Provide the (x, y) coordinate of the cell's center where the given text is located.  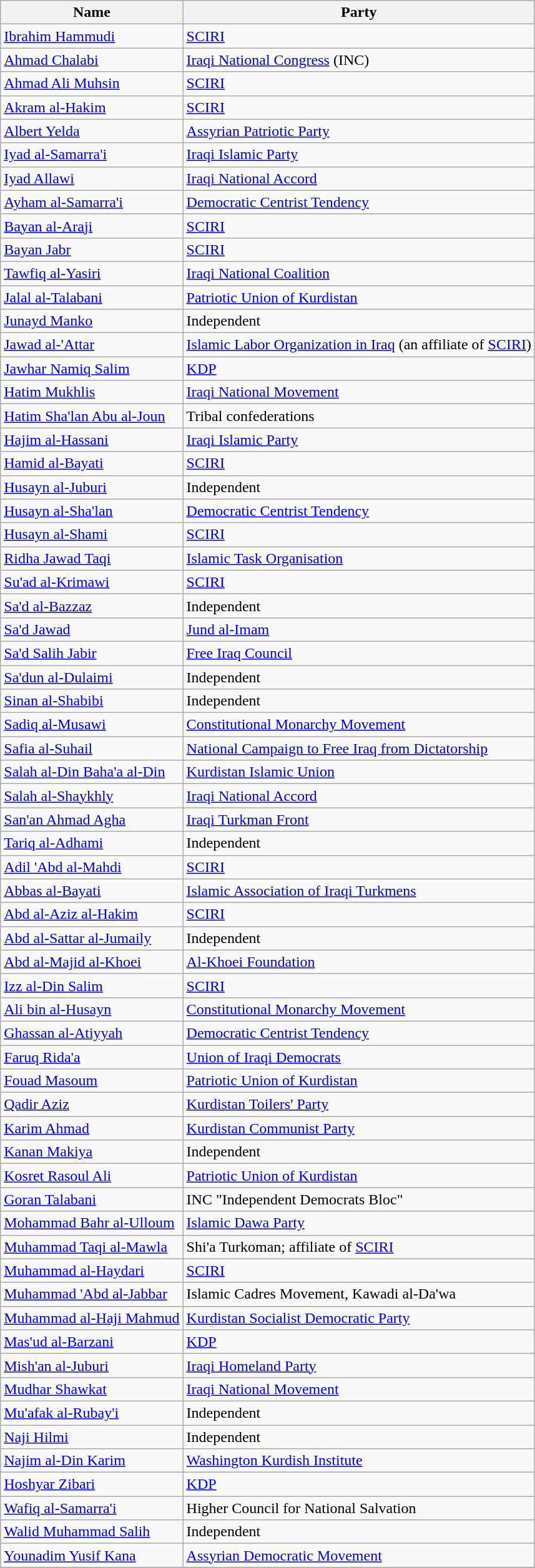
Jund al-Imam (358, 629)
Bayan al-Araji (92, 226)
Sinan al-Shabibi (92, 701)
Union of Iraqi Democrats (358, 1057)
Ghassan al-Atiyyah (92, 1033)
Iraqi National Congress (INC) (358, 60)
Husayn al-Sha'lan (92, 511)
San'an Ahmad Agha (92, 820)
Abd al-Sattar al-Jumaily (92, 938)
Mish'an al-Juburi (92, 1365)
Mudhar Shawkat (92, 1389)
Ali bin al-Husayn (92, 1009)
Washington Kurdish Institute (358, 1461)
Qadir Aziz (92, 1105)
Kurdistan Islamic Union (358, 772)
Sa'd Salih Jabir (92, 653)
Jalal al-Talabani (92, 298)
Sadiq al-Musawi (92, 725)
Assyrian Patriotic Party (358, 131)
Party (358, 12)
Hatim Mukhlis (92, 392)
Islamic Labor Organization in Iraq (an affiliate of SCIRI) (358, 345)
Ahmad Chalabi (92, 60)
Salah al-Din Baha'a al-Din (92, 772)
Walid Muhammad Salih (92, 1532)
Adil 'Abd al-Mahdi (92, 867)
Akram al-Hakim (92, 107)
Ibrahim Hammudi (92, 36)
Su'ad al-Krimawi (92, 582)
Islamic Association of Iraqi Turkmens (358, 891)
Kanan Makiya (92, 1152)
National Campaign to Free Iraq from Dictatorship (358, 748)
Sa'd al-Bazzaz (92, 606)
Mohammad Bahr al-Ulloum (92, 1223)
Higher Council for National Salvation (358, 1508)
Salah al-Shaykhly (92, 796)
Albert Yelda (92, 131)
Muhammad 'Abd al-Jabbar (92, 1294)
Kosret Rasoul Ali (92, 1176)
Faruq Rida'a (92, 1057)
Karim Ahmad (92, 1128)
Goran Talabani (92, 1199)
Iraqi National Coalition (358, 273)
Fouad Masoum (92, 1081)
Younadim Yusif Kana (92, 1556)
Al-Khoei Foundation (358, 962)
Iyad al-Samarra'i (92, 155)
Husayn al-Shami (92, 535)
Hajim al-Hassani (92, 440)
Abd al-Aziz al-Hakim (92, 914)
Sa'dun al-Dulaimi (92, 677)
Islamic Cadres Movement, Kawadi al-Da'wa (358, 1294)
Sa'd Jawad (92, 629)
Naji Hilmi (92, 1436)
Ahmad Ali Muhsin (92, 84)
Jawad al-'Attar (92, 345)
Tariq al-Adhami (92, 843)
Kurdistan Communist Party (358, 1128)
Ridha Jawad Taqi (92, 558)
Izz al-Din Salim (92, 985)
Najim al-Din Karim (92, 1461)
Assyrian Democratic Movement (358, 1556)
Name (92, 12)
Iyad Allawi (92, 178)
Bayan Jabr (92, 249)
Kurdistan Socialist Democratic Party (358, 1318)
Kurdistan Toilers' Party (358, 1105)
Islamic Dawa Party (358, 1223)
Ayham al-Samarra'i (92, 202)
Free Iraq Council (358, 653)
Hamid al-Bayati (92, 463)
Mu'afak al-Rubay'i (92, 1413)
Islamic Task Organisation (358, 558)
Hoshyar Zibari (92, 1484)
Junayd Manko (92, 321)
Iraqi Turkman Front (358, 820)
Iraqi Homeland Party (358, 1365)
Hatim Sha'lan Abu al-Joun (92, 416)
Safia al-Suhail (92, 748)
Wafiq al-Samarra'i (92, 1508)
Shi'a Turkoman; affiliate of SCIRI (358, 1247)
Tribal confederations (358, 416)
Muhammad Taqi al-Mawla (92, 1247)
Husayn al-Juburi (92, 487)
Muhammad al-Haydari (92, 1270)
Abd al-Majid al-Khoei (92, 962)
Jawhar Namiq Salim (92, 369)
Mas'ud al-Barzani (92, 1342)
INC "Independent Democrats Bloc" (358, 1199)
Muhammad al-Haji Mahmud (92, 1318)
Tawfiq al-Yasiri (92, 273)
Abbas al-Bayati (92, 891)
